Search for the cell housing the specified text and yield its (X, Y) center coordinate. 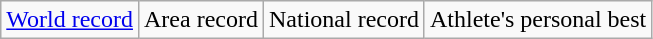
National record (344, 20)
World record (70, 20)
Athlete's personal best (538, 20)
Area record (200, 20)
